For the text-containing cell, return its midpoint in [X, Y] coordinate format. 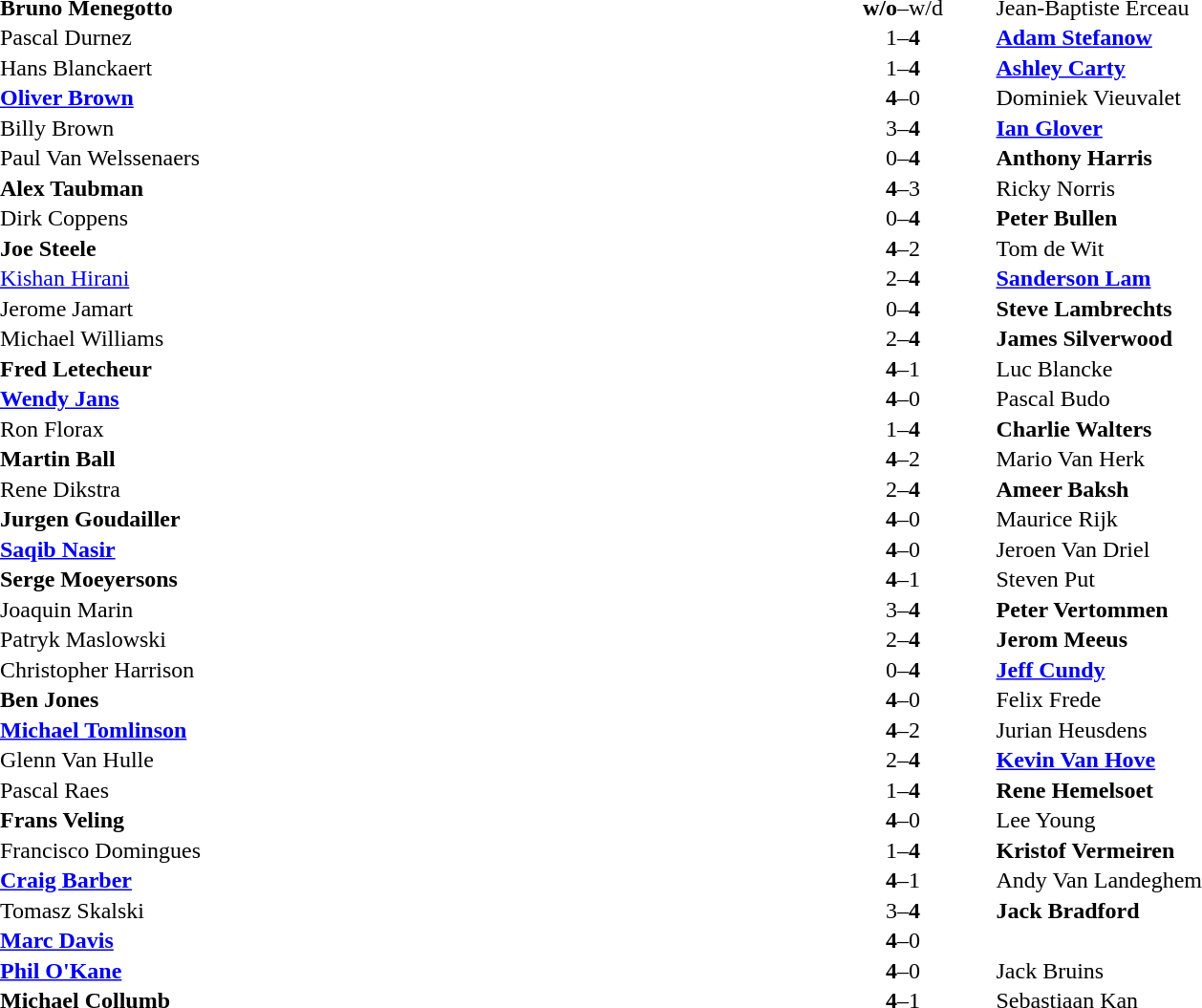
4–3 [902, 188]
